Identify which cell holds the provided text, then report its [X, Y] central coordinate. 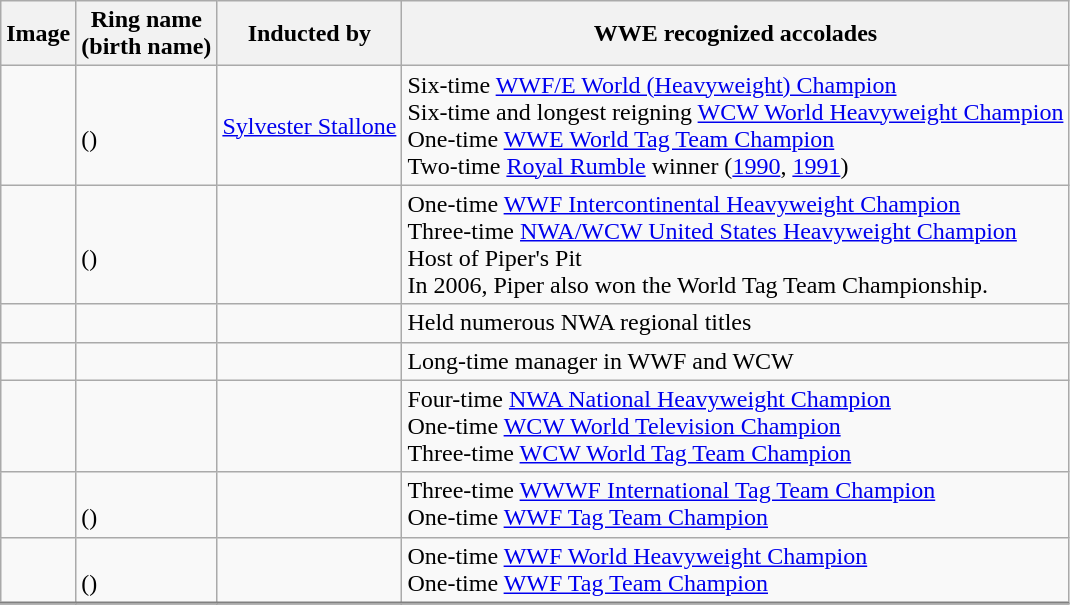
Inducted by [310, 34]
Long-time manager in WWF and WCW [736, 361]
Ring name(birth name) [146, 34]
Four-time NWA National Heavyweight ChampionOne-time WCW World Television ChampionThree-time WCW World Tag Team Champion [736, 426]
Sylvester Stallone [310, 126]
Held numerous NWA regional titles [736, 323]
Three-time WWWF International Tag Team ChampionOne-time WWF Tag Team Champion [736, 504]
WWE recognized accolades [736, 34]
Image [38, 34]
One-time WWF World Heavyweight ChampionOne-time WWF Tag Team Champion [736, 570]
